Pinpoint the cell where the given text exists, returning its [x, y] midpoint coordinate. 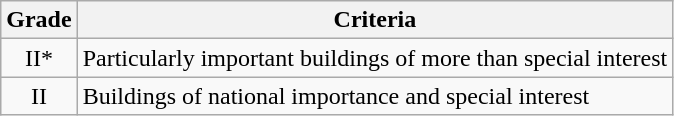
II [39, 96]
Criteria [375, 20]
Grade [39, 20]
II* [39, 58]
Particularly important buildings of more than special interest [375, 58]
Buildings of national importance and special interest [375, 96]
